Output the (x, y) coordinate of the center of the cell containing the given text.  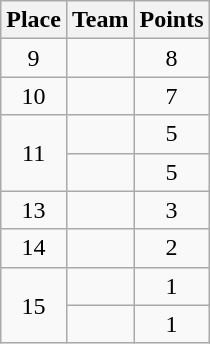
8 (172, 58)
10 (34, 96)
15 (34, 305)
11 (34, 153)
14 (34, 248)
9 (34, 58)
Place (34, 20)
2 (172, 248)
3 (172, 210)
7 (172, 96)
Team (100, 20)
13 (34, 210)
Points (172, 20)
